Output the [x, y] coordinate of the center of the cell containing the given text.  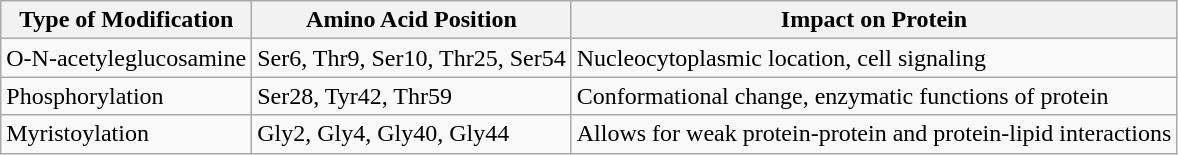
Nucleocytoplasmic location, cell signaling [874, 58]
Amino Acid Position [412, 20]
Myristoylation [126, 134]
Allows for weak protein-protein and protein-lipid interactions [874, 134]
Phosphorylation [126, 96]
Impact on Protein [874, 20]
Gly2, Gly4, Gly40, Gly44 [412, 134]
Ser28, Tyr42, Thr59 [412, 96]
Ser6, Thr9, Ser10, Thr25, Ser54 [412, 58]
Type of Modification [126, 20]
Conformational change, enzymatic functions of protein [874, 96]
O-N-acetyleglucosamine [126, 58]
